Scan for the cell matching the given text and deliver its [x, y] coordinate at center. 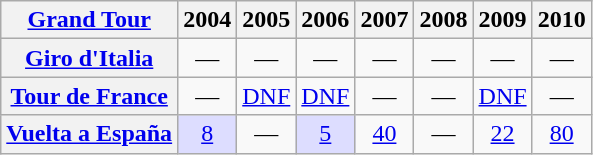
2004 [208, 20]
2009 [502, 20]
2007 [384, 20]
8 [208, 134]
2005 [266, 20]
22 [502, 134]
2010 [562, 20]
80 [562, 134]
40 [384, 134]
2008 [444, 20]
Tour de France [90, 96]
Vuelta a España [90, 134]
5 [326, 134]
2006 [326, 20]
Grand Tour [90, 20]
Giro d'Italia [90, 58]
